Pinpoint the cell where the given text exists, returning its [x, y] midpoint coordinate. 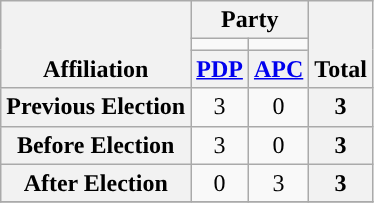
APC [278, 69]
Before Election [96, 145]
Previous Election [96, 107]
Affiliation [96, 44]
Total [341, 44]
PDP [220, 69]
After Election [96, 183]
Party [250, 20]
